Extract the (X, Y) coordinate from the center of the cell holding the provided text.  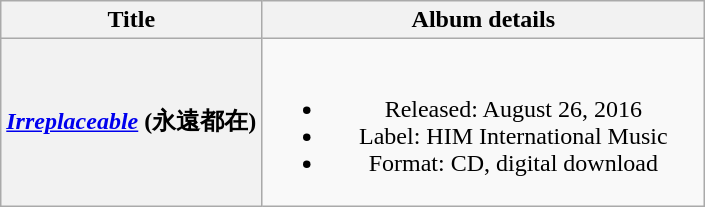
Title (132, 20)
Album details (484, 20)
Irreplaceable (永遠都在) (132, 122)
Released: August 26, 2016Label: HIM International MusicFormat: CD, digital download (484, 122)
